Detect which cell encompasses the target text, then output its [x, y] center coordinate. 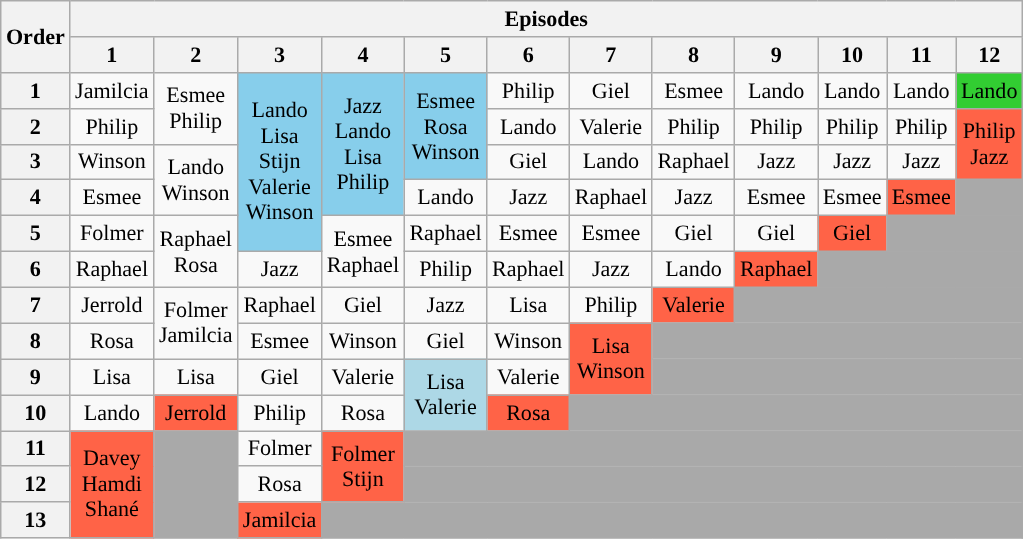
Davey Hamdi Shané [112, 484]
Order [36, 36]
EsmeeRaphael [364, 251]
FolmerJamilcia [196, 323]
EsmeePhilip [196, 108]
13 [36, 520]
LisaValerie [446, 395]
JazzLandoLisaPhilip [364, 144]
LisaWinson [612, 359]
LandoWinson [196, 180]
FolmerStijn [364, 466]
Episodes [546, 18]
RaphaelRosa [196, 251]
LandoLisaStijnValerieWinson [280, 162]
EsmeeRosaWinson [446, 126]
Philip Jazz [990, 144]
